Return (X, Y) of the center of cell containing provided text 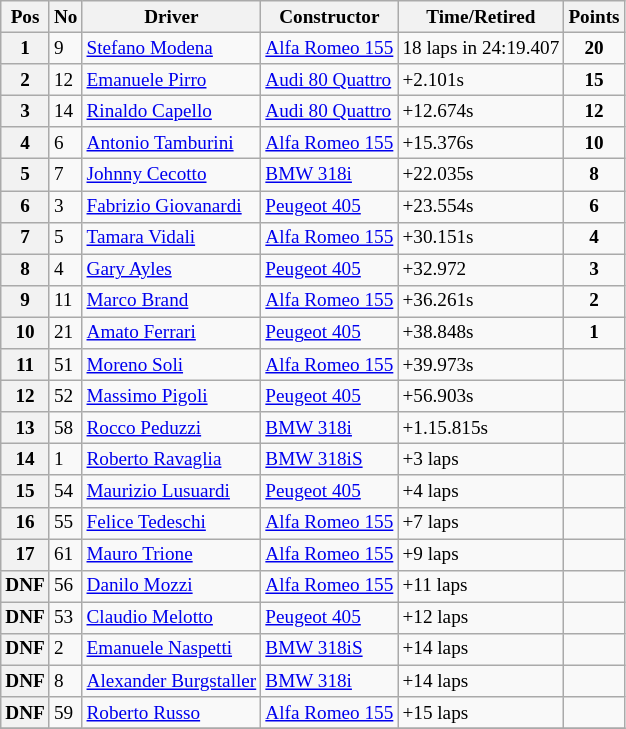
Marco Brand (172, 301)
18 laps in 24:19.407 (481, 48)
+12.674s (481, 111)
54 (66, 491)
+39.973s (481, 365)
Felice Tedeschi (172, 523)
61 (66, 554)
53 (66, 618)
+30.151s (481, 238)
13 (26, 428)
Moreno Soli (172, 365)
58 (66, 428)
Amato Ferrari (172, 333)
Alexander Burgstaller (172, 681)
+15 laps (481, 713)
Constructor (330, 17)
21 (66, 333)
Fabrizio Giovanardi (172, 206)
Roberto Ravaglia (172, 460)
Claudio Melotto (172, 618)
16 (26, 523)
Emanuele Naspetti (172, 649)
+4 laps (481, 491)
+56.903s (481, 396)
Massimo Pigoli (172, 396)
Stefano Modena (172, 48)
17 (26, 554)
+2.101s (481, 80)
Tamara Vidali (172, 238)
55 (66, 523)
+22.035s (481, 175)
56 (66, 586)
Danilo Mozzi (172, 586)
+23.554s (481, 206)
Rinaldo Capello (172, 111)
Mauro Trione (172, 554)
+9 laps (481, 554)
+7 laps (481, 523)
No (66, 17)
20 (594, 48)
Time/Retired (481, 17)
Rocco Peduzzi (172, 428)
59 (66, 713)
Maurizio Lusuardi (172, 491)
+38.848s (481, 333)
+12 laps (481, 618)
Emanuele Pirro (172, 80)
+3 laps (481, 460)
Driver (172, 17)
Gary Ayles (172, 270)
Points (594, 17)
Pos (26, 17)
+36.261s (481, 301)
Antonio Tamburini (172, 143)
+15.376s (481, 143)
Johnny Cecotto (172, 175)
+11 laps (481, 586)
Roberto Russo (172, 713)
+1.15.815s (481, 428)
52 (66, 396)
51 (66, 365)
+32.972 (481, 270)
